Determine the [X, Y] coordinate at the center of the cell enclosing the given text.  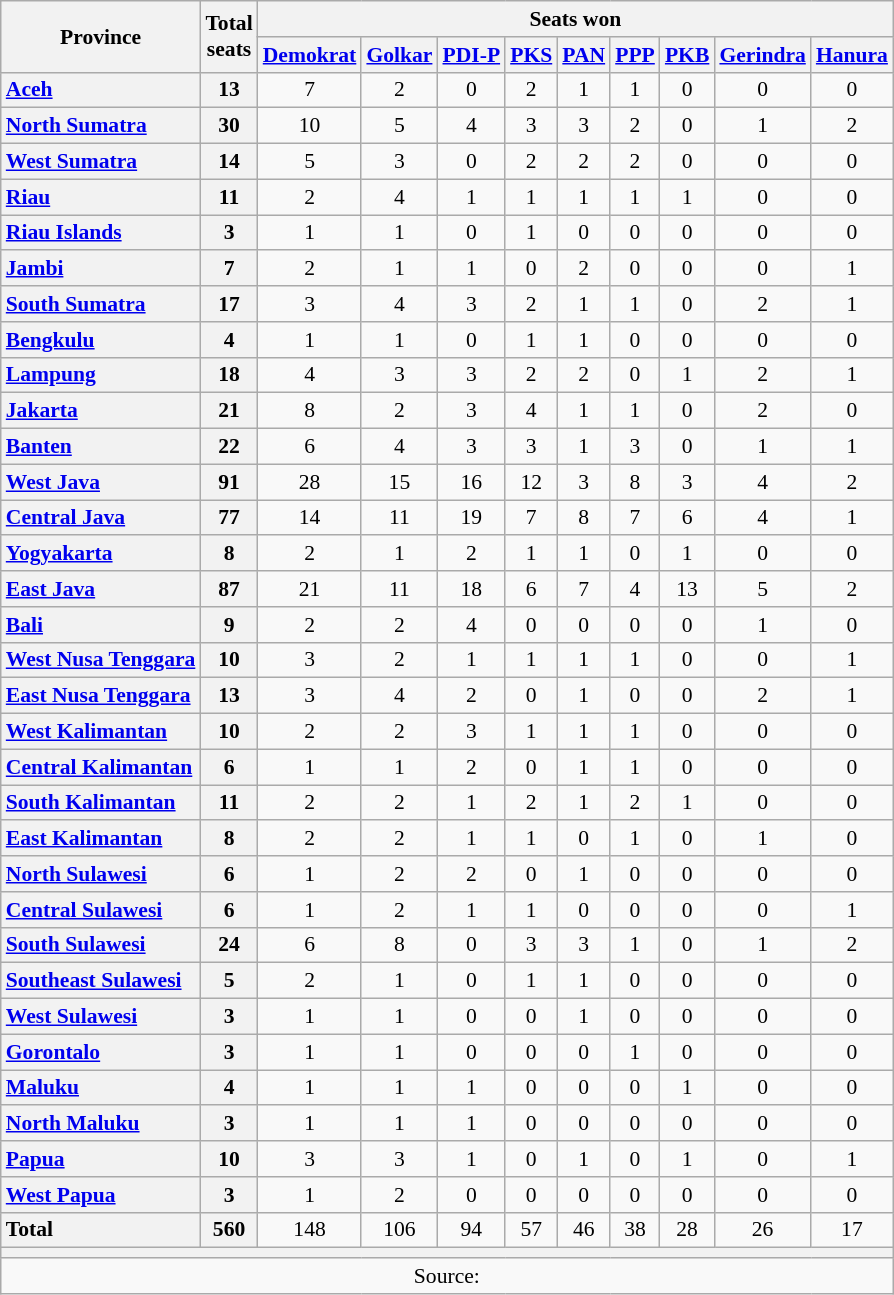
North Maluku [101, 1124]
Source: [447, 1276]
106 [399, 1230]
North Sumatra [101, 126]
87 [228, 589]
Bali [101, 625]
Hanura [852, 55]
Bengkulu [101, 340]
North Sulawesi [101, 874]
9 [228, 625]
77 [228, 518]
Gorontalo [101, 1052]
91 [228, 482]
Maluku [101, 1088]
15 [399, 482]
Central Java [101, 518]
Demokrat [310, 55]
Banten [101, 447]
Gerindra [762, 55]
560 [228, 1230]
Seats won [576, 19]
West Papua [101, 1195]
Aceh [101, 90]
East Java [101, 589]
Golkar [399, 55]
West Sulawesi [101, 1017]
Papua [101, 1159]
PAN [584, 55]
94 [471, 1230]
Province [101, 36]
Jakarta [101, 411]
East Kalimantan [101, 839]
Riau Islands [101, 233]
South Sulawesi [101, 945]
Total [101, 1230]
Central Sulawesi [101, 910]
Lampung [101, 375]
Central Kalimantan [101, 767]
West Sumatra [101, 162]
PKB [688, 55]
46 [584, 1230]
West Java [101, 482]
148 [310, 1230]
Jambi [101, 269]
PKS [531, 55]
East Nusa Tenggara [101, 696]
38 [635, 1230]
26 [762, 1230]
West Nusa Tenggara [101, 660]
Totalseats [228, 36]
24 [228, 945]
16 [471, 482]
PPP [635, 55]
30 [228, 126]
South Sumatra [101, 304]
Yogyakarta [101, 554]
South Kalimantan [101, 803]
Southeast Sulawesi [101, 981]
Riau [101, 197]
22 [228, 447]
PDI-P [471, 55]
West Kalimantan [101, 732]
57 [531, 1230]
19 [471, 518]
12 [531, 482]
